Determine the [x, y] coordinate at the center of the cell enclosing the given text.  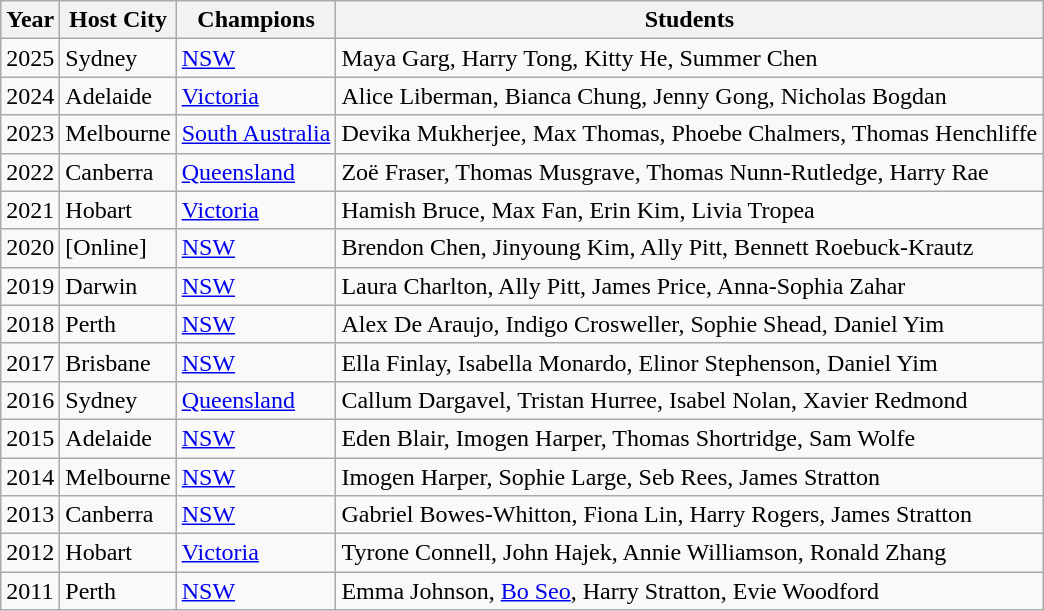
Alex De Araujo, Indigo Crosweller, Sophie Shead, Daniel Yim [690, 324]
Zoë Fraser, Thomas Musgrave, Thomas Nunn-Rutledge, Harry Rae [690, 172]
2019 [30, 286]
2012 [30, 553]
Ella Finlay, Isabella Monardo, Elinor Stephenson, Daniel Yim [690, 362]
2011 [30, 591]
2020 [30, 248]
Students [690, 20]
Brisbane [118, 362]
Alice Liberman, Bianca Chung, Jenny Gong, Nicholas Bogdan [690, 96]
[Online] [118, 248]
2016 [30, 400]
Hamish Bruce, Max Fan, Erin Kim, Livia Tropea [690, 210]
Year [30, 20]
2022 [30, 172]
Callum Dargavel, Tristan Hurree, Isabel Nolan, Xavier Redmond [690, 400]
Brendon Chen, Jinyoung Kim, Ally Pitt, Bennett Roebuck-Krautz [690, 248]
Gabriel Bowes-Whitton, Fiona Lin, Harry Rogers, James Stratton [690, 515]
2017 [30, 362]
2024 [30, 96]
2023 [30, 134]
Tyrone Connell, John Hajek, Annie Williamson, Ronald Zhang [690, 553]
2018 [30, 324]
Host City [118, 20]
Maya Garg, Harry Tong, Kitty He, Summer Chen [690, 58]
2025 [30, 58]
Champions [256, 20]
South Australia [256, 134]
Imogen Harper, Sophie Large, Seb Rees, James Stratton [690, 477]
Devika Mukherjee, Max Thomas, Phoebe Chalmers, Thomas Henchliffe [690, 134]
2021 [30, 210]
2013 [30, 515]
2014 [30, 477]
2015 [30, 438]
Eden Blair, Imogen Harper, Thomas Shortridge, Sam Wolfe [690, 438]
Darwin [118, 286]
Emma Johnson, Bo Seo, Harry Stratton, Evie Woodford [690, 591]
Laura Charlton, Ally Pitt, James Price, Anna-Sophia Zahar [690, 286]
